Locate the cell with the specified text and output its [X, Y] center coordinate. 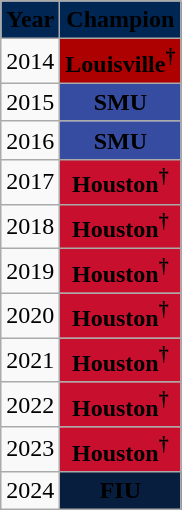
Champion [120, 20]
2023 [30, 450]
2018 [30, 226]
2020 [30, 316]
2015 [30, 102]
FIU [120, 490]
2019 [30, 272]
2024 [30, 490]
2021 [30, 360]
2014 [30, 62]
Year [30, 20]
2017 [30, 182]
2022 [30, 404]
2016 [30, 140]
Louisville† [120, 62]
